Detect which cell encompasses the target text, then output its [x, y] center coordinate. 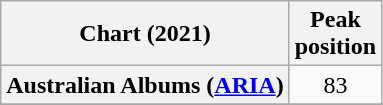
Peakposition [335, 34]
Chart (2021) [145, 34]
Australian Albums (ARIA) [145, 85]
83 [335, 85]
